Search for the cell housing the specified text and yield its (X, Y) center coordinate. 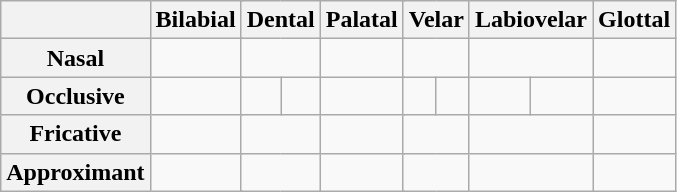
Nasal (76, 58)
Palatal (362, 20)
Velar (436, 20)
Bilabial (196, 20)
Occlusive (76, 96)
Labiovelar (530, 20)
Dental (280, 20)
Fricative (76, 134)
Glottal (634, 20)
Approximant (76, 172)
